Return the (x, y) coordinate for the center point of the cell that contains the specified text.  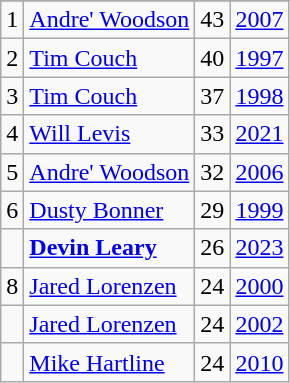
2010 (260, 362)
2000 (260, 286)
43 (212, 20)
2 (12, 58)
2006 (260, 172)
2023 (260, 248)
Mike Hartline (110, 362)
6 (12, 210)
1998 (260, 96)
32 (212, 172)
1999 (260, 210)
2021 (260, 134)
33 (212, 134)
1 (12, 20)
Dusty Bonner (110, 210)
Devin Leary (110, 248)
37 (212, 96)
29 (212, 210)
4 (12, 134)
26 (212, 248)
2007 (260, 20)
1997 (260, 58)
5 (12, 172)
3 (12, 96)
8 (12, 286)
Will Levis (110, 134)
2002 (260, 324)
40 (212, 58)
